Scan for the cell matching the given text and deliver its [x, y] coordinate at center. 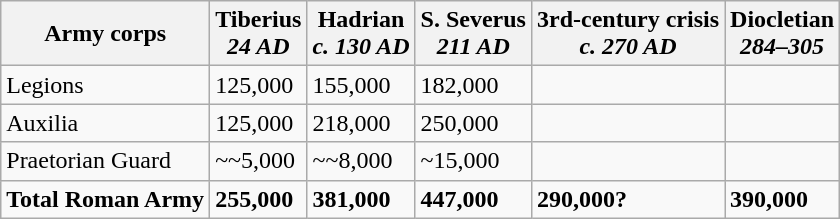
381,000 [361, 199]
Legions [106, 85]
155,000 [361, 85]
182,000 [473, 85]
S. Severus211 AD [473, 34]
Tiberius24 AD [258, 34]
~~8,000 [361, 161]
290,000? [628, 199]
Army corps [106, 34]
Hadrianc. 130 AD [361, 34]
~~5,000 [258, 161]
3rd-century crisisc. 270 AD [628, 34]
~15,000 [473, 161]
Praetorian Guard [106, 161]
255,000 [258, 199]
Diocletian284–305 [782, 34]
Auxilia [106, 123]
250,000 [473, 123]
447,000 [473, 199]
218,000 [361, 123]
Total Roman Army [106, 199]
390,000 [782, 199]
